For the text-containing cell, return its midpoint in [X, Y] coordinate format. 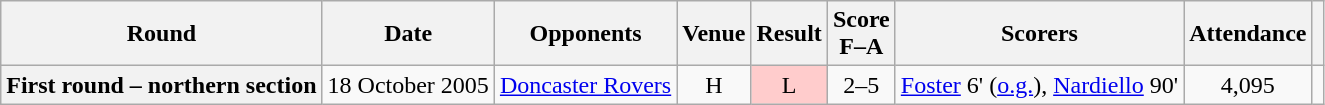
ScoreF–A [861, 34]
2–5 [861, 85]
4,095 [1248, 85]
L [789, 85]
Doncaster Rovers [585, 85]
Foster 6' (o.g.), Nardiello 90' [1039, 85]
Round [162, 34]
Scorers [1039, 34]
Opponents [585, 34]
First round – northern section [162, 85]
Date [408, 34]
18 October 2005 [408, 85]
Attendance [1248, 34]
H [714, 85]
Result [789, 34]
Venue [714, 34]
